Pinpoint the cell where the given text exists, returning its [X, Y] midpoint coordinate. 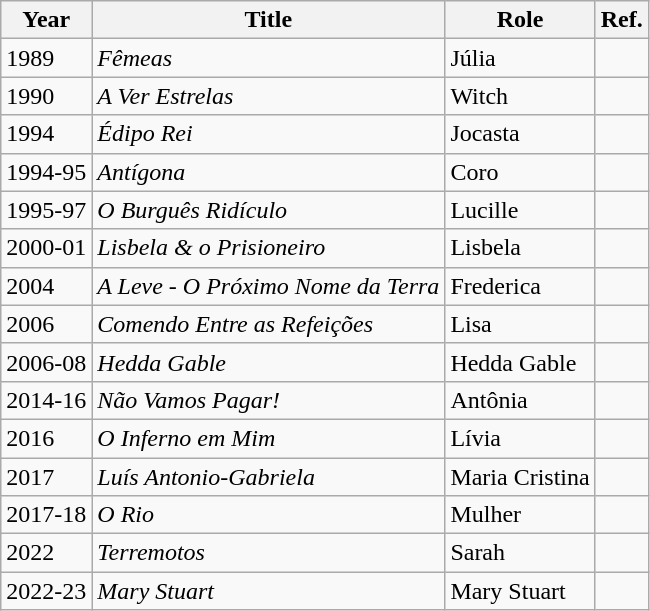
2017 [46, 477]
2017-18 [46, 515]
Antônia [520, 400]
2022-23 [46, 591]
Luís Antonio-Gabriela [268, 477]
1989 [46, 58]
Lisbela & o Prisioneiro [268, 248]
2004 [46, 286]
Frederica [520, 286]
Lívia [520, 438]
Lisa [520, 324]
Role [520, 20]
Lisbela [520, 248]
2006 [46, 324]
2006-08 [46, 362]
Jocasta [520, 134]
Não Vamos Pagar! [268, 400]
Maria Cristina [520, 477]
2014-16 [46, 400]
O Rio [268, 515]
2016 [46, 438]
O Inferno em Mim [268, 438]
Júlia [520, 58]
Title [268, 20]
Witch [520, 96]
Ref. [622, 20]
Mulher [520, 515]
Coro [520, 172]
1995-97 [46, 210]
O Burguês Ridículo [268, 210]
A Leve - O Próximo Nome da Terra [268, 286]
1990 [46, 96]
Antígona [268, 172]
Terremotos [268, 553]
2022 [46, 553]
Comendo Entre as Refeições [268, 324]
2000-01 [46, 248]
Édipo Rei [268, 134]
1994 [46, 134]
1994-95 [46, 172]
A Ver Estrelas [268, 96]
Year [46, 20]
Sarah [520, 553]
Lucille [520, 210]
Fêmeas [268, 58]
